For the text-containing cell, return its midpoint in [x, y] coordinate format. 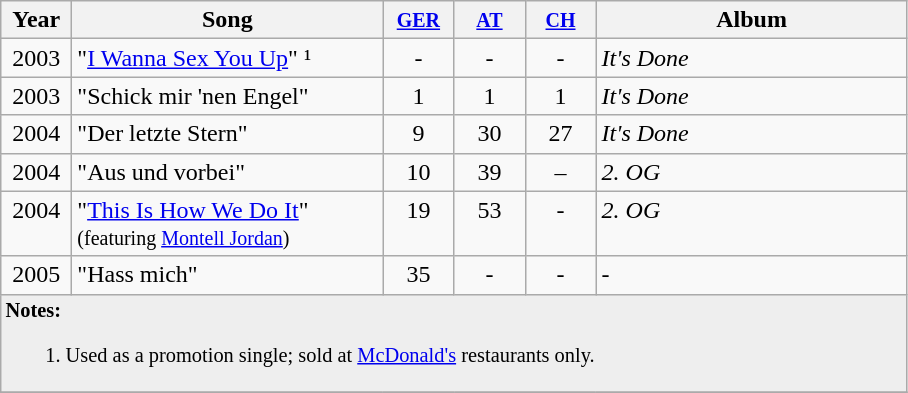
2005 [36, 275]
GER [418, 20]
– [560, 172]
CH [560, 20]
"Hass mich" [228, 275]
27 [560, 134]
19 [418, 224]
35 [418, 275]
9 [418, 134]
"Der letzte Stern" [228, 134]
Notes:Used as a promotion single; sold at McDonald's restaurants only. [454, 343]
Album [752, 20]
"Schick mir 'nen Engel" [228, 96]
AT [490, 20]
30 [490, 134]
53 [490, 224]
"I Wanna Sex You Up" ¹ [228, 58]
10 [418, 172]
39 [490, 172]
Year [36, 20]
"This Is How We Do It"(featuring Montell Jordan) [228, 224]
"Aus und vorbei" [228, 172]
Song [228, 20]
